Locate the cell with the specified text and output its (X, Y) center coordinate. 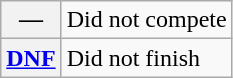
Did not finish (146, 58)
Did not compete (146, 20)
DNF (31, 58)
— (31, 20)
